Output the (x, y) coordinate of the center of the cell containing the given text.  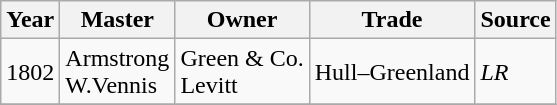
Green & Co.Levitt (242, 72)
Trade (392, 20)
Year (30, 20)
Source (516, 20)
Hull–Greenland (392, 72)
ArmstrongW.Vennis (118, 72)
1802 (30, 72)
Master (118, 20)
LR (516, 72)
Owner (242, 20)
